Output the [X, Y] coordinate of the center of the cell containing the given text.  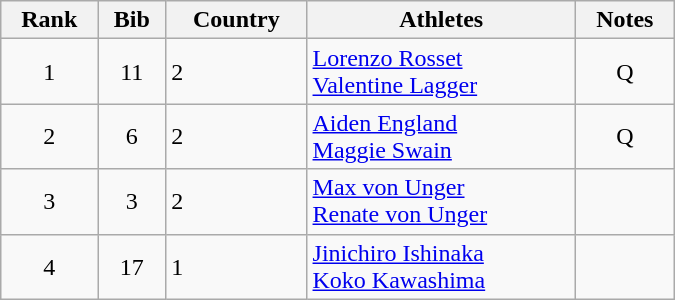
Notes [624, 20]
Max von UngerRenate von Unger [441, 202]
Rank [50, 20]
11 [132, 72]
17 [132, 266]
Country [236, 20]
Lorenzo RossetValentine Lagger [441, 72]
Aiden EnglandMaggie Swain [441, 136]
Jinichiro IshinakaKoko Kawashima [441, 266]
Athletes [441, 20]
6 [132, 136]
Bib [132, 20]
4 [50, 266]
